Find where the given text appears and provide that cell's center as [X, Y] coordinate. 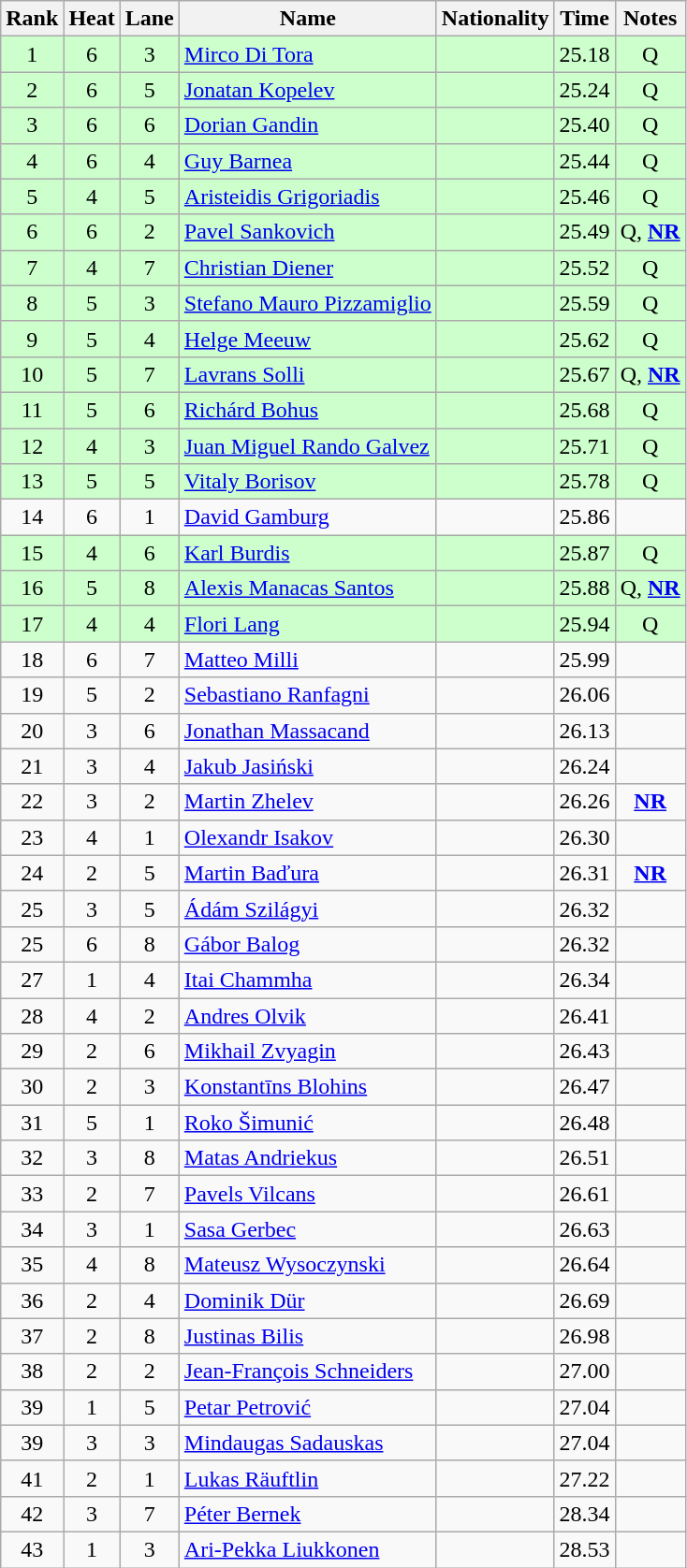
Mikhail Zvyagin [307, 1052]
24 [32, 873]
28.34 [584, 1514]
Jakub Jasiński [307, 766]
Guy Barnea [307, 161]
David Gamburg [307, 517]
Pavels Vilcans [307, 1194]
28.53 [584, 1549]
25.24 [584, 90]
42 [32, 1514]
10 [32, 374]
Mirco Di Tora [307, 54]
Roko Šimunić [307, 1123]
20 [32, 731]
Ari-Pekka Liukkonen [307, 1549]
35 [32, 1265]
Flori Lang [307, 624]
25.87 [584, 553]
Dorian Gandin [307, 125]
Martin Zhelev [307, 802]
18 [32, 660]
13 [32, 482]
26.26 [584, 802]
Olexandr Isakov [307, 837]
Ádám Szilágyi [307, 908]
25.71 [584, 446]
Rank [32, 19]
26.31 [584, 873]
17 [32, 624]
31 [32, 1123]
27 [32, 980]
Aristeidis Grigoriadis [307, 196]
25.78 [584, 482]
Vitaly Borisov [307, 482]
26.64 [584, 1265]
Petar Petrović [307, 1407]
26.48 [584, 1123]
Jonathan Massacand [307, 731]
19 [32, 695]
25.40 [584, 125]
26.51 [584, 1158]
Jean-François Schneiders [307, 1372]
25.86 [584, 517]
25.94 [584, 624]
Gábor Balog [307, 944]
Christian Diener [307, 268]
Richárd Bohus [307, 410]
25.59 [584, 303]
27.00 [584, 1372]
Justinas Bilis [307, 1336]
14 [32, 517]
15 [32, 553]
28 [32, 1015]
25.44 [584, 161]
43 [32, 1549]
Helge Meeuw [307, 339]
26.98 [584, 1336]
Karl Burdis [307, 553]
Name [307, 19]
25.46 [584, 196]
16 [32, 588]
Itai Chammha [307, 980]
26.06 [584, 695]
Matas Andriekus [307, 1158]
Andres Olvik [307, 1015]
25.68 [584, 410]
Konstantīns Blohins [307, 1087]
41 [32, 1478]
Jonatan Kopelev [307, 90]
25.67 [584, 374]
Time [584, 19]
26.24 [584, 766]
32 [32, 1158]
Heat [92, 19]
25.52 [584, 268]
9 [32, 339]
11 [32, 410]
Sebastiano Ranfagni [307, 695]
25.62 [584, 339]
27.22 [584, 1478]
Martin Baďura [307, 873]
37 [32, 1336]
26.61 [584, 1194]
Matteo Milli [307, 660]
12 [32, 446]
Stefano Mauro Pizzamiglio [307, 303]
Pavel Sankovich [307, 232]
25.88 [584, 588]
Juan Miguel Rando Galvez [307, 446]
Lavrans Solli [307, 374]
26.13 [584, 731]
Notes [650, 19]
25.49 [584, 232]
23 [32, 837]
26.47 [584, 1087]
Mindaugas Sadauskas [307, 1443]
Nationality [495, 19]
25.18 [584, 54]
34 [32, 1229]
22 [32, 802]
Lane [150, 19]
36 [32, 1300]
26.30 [584, 837]
Dominik Dür [307, 1300]
26.41 [584, 1015]
21 [32, 766]
29 [32, 1052]
30 [32, 1087]
26.63 [584, 1229]
26.43 [584, 1052]
33 [32, 1194]
25.99 [584, 660]
26.69 [584, 1300]
26.34 [584, 980]
Péter Bernek [307, 1514]
Sasa Gerbec [307, 1229]
Lukas Räuftlin [307, 1478]
38 [32, 1372]
Mateusz Wysoczynski [307, 1265]
Alexis Manacas Santos [307, 588]
